Locate the cell with the specified text and output its [x, y] center coordinate. 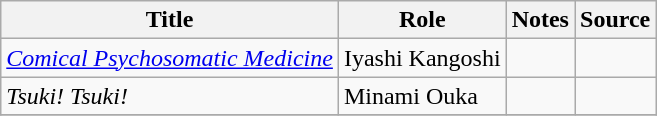
Comical Psychosomatic Medicine [170, 58]
Title [170, 20]
Iyashi Kangoshi [422, 58]
Source [614, 20]
Role [422, 20]
Minami Ouka [422, 96]
Tsuki! Tsuki! [170, 96]
Notes [540, 20]
